Output the [x, y] coordinate of the center of the cell containing the given text.  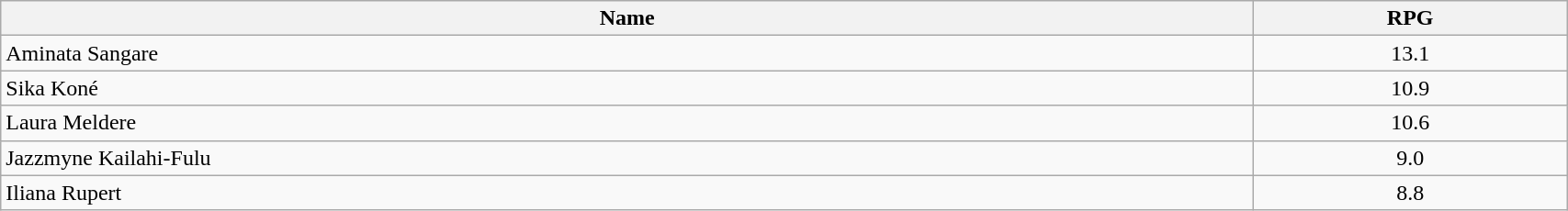
Iliana Rupert [627, 193]
Sika Koné [627, 88]
10.6 [1411, 123]
Name [627, 18]
8.8 [1411, 193]
9.0 [1411, 158]
Laura Meldere [627, 123]
10.9 [1411, 88]
Jazzmyne Kailahi-Fulu [627, 158]
RPG [1411, 18]
13.1 [1411, 53]
Aminata Sangare [627, 53]
